Search for the cell housing the specified text and yield its (x, y) center coordinate. 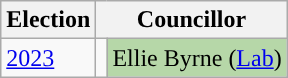
2023 (48, 58)
Election (48, 20)
Ellie Byrne (Lab) (197, 58)
Councillor (192, 20)
